Capture the cell that displays the provided text and extract its [X, Y] central coordinate. 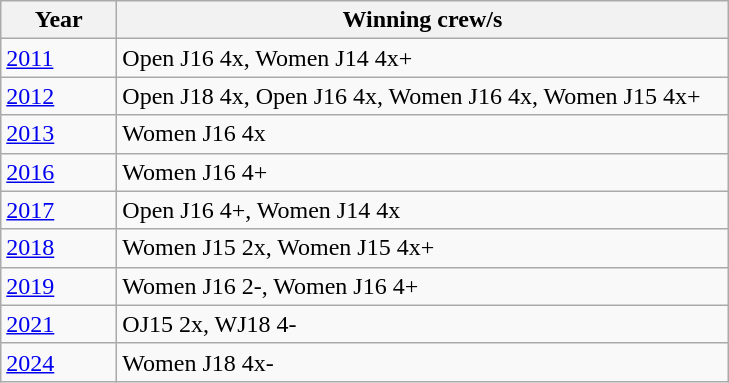
Open J16 4+, Women J14 4x [422, 210]
2013 [59, 134]
Open J18 4x, Open J16 4x, Women J16 4x, Women J15 4x+ [422, 96]
2012 [59, 96]
2017 [59, 210]
Women J16 4x [422, 134]
2024 [59, 362]
Women J16 2-, Women J16 4+ [422, 286]
Year [59, 20]
Women J16 4+ [422, 172]
2016 [59, 172]
2021 [59, 324]
Women J18 4x- [422, 362]
Open J16 4x, Women J14 4x+ [422, 58]
2019 [59, 286]
2018 [59, 248]
2011 [59, 58]
Winning crew/s [422, 20]
Women J15 2x, Women J15 4x+ [422, 248]
OJ15 2x, WJ18 4- [422, 324]
